Pinpoint the cell where the given text exists, returning its (X, Y) midpoint coordinate. 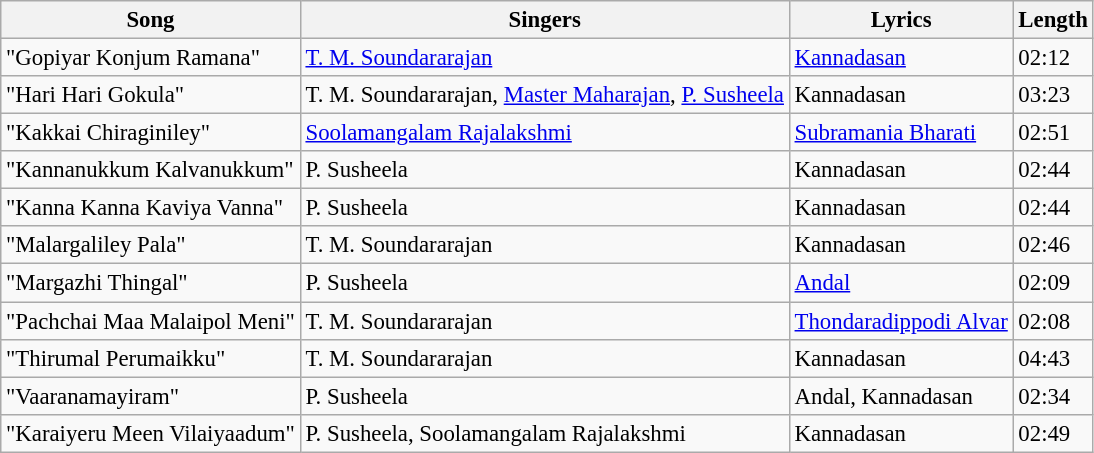
"Thirumal Perumaikku" (150, 358)
Soolamangalam Rajalakshmi (544, 133)
Singers (544, 20)
"Malargaliley Pala" (150, 245)
02:08 (1053, 321)
Subramania Bharati (901, 133)
Song (150, 20)
02:09 (1053, 283)
Andal, Kannadasan (901, 396)
02:49 (1053, 433)
"Pachchai Maa Malaipol Meni" (150, 321)
T. M. Soundararajan, Master Maharajan, P. Susheela (544, 95)
"Kannanukkum Kalvanukkum" (150, 170)
02:51 (1053, 133)
"Kanna Kanna Kaviya Vanna" (150, 208)
Thondaradippodi Alvar (901, 321)
"Margazhi Thingal" (150, 283)
02:12 (1053, 58)
04:43 (1053, 358)
03:23 (1053, 95)
02:46 (1053, 245)
02:34 (1053, 396)
Lyrics (901, 20)
Andal (901, 283)
"Kakkai Chiraginiley" (150, 133)
"Vaaranamayiram" (150, 396)
"Karaiyeru Meen Vilaiyaadum" (150, 433)
Length (1053, 20)
"Hari Hari Gokula" (150, 95)
P. Susheela, Soolamangalam Rajalakshmi (544, 433)
"Gopiyar Konjum Ramana" (150, 58)
